Find where the given text appears and provide that cell's center as [X, Y] coordinate. 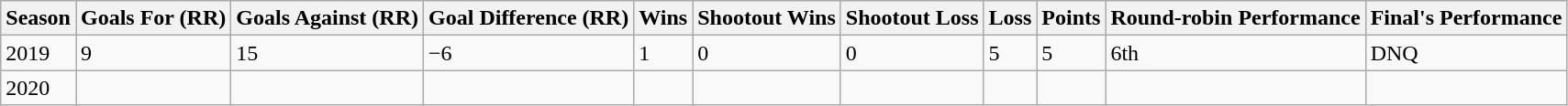
DNQ [1466, 53]
Wins [663, 18]
Round-robin Performance [1235, 18]
2020 [39, 88]
Points [1072, 18]
2019 [39, 53]
6th [1235, 53]
Final's Performance [1466, 18]
Goals For (RR) [152, 18]
Goal Difference (RR) [528, 18]
Shootout Wins [767, 18]
9 [152, 53]
Shootout Loss [912, 18]
15 [328, 53]
Loss [1010, 18]
−6 [528, 53]
1 [663, 53]
Goals Against (RR) [328, 18]
Season [39, 18]
